From the cell containing the given text, extract its center point as [X, Y] coordinate. 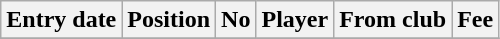
Player [295, 20]
Position [169, 20]
Fee [476, 20]
From club [393, 20]
Entry date [62, 20]
No [236, 20]
